Search for the cell housing the specified text and yield its [x, y] center coordinate. 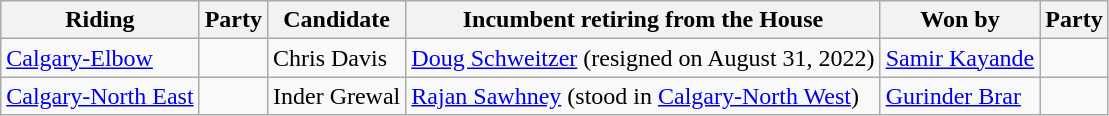
Chris Davis [336, 58]
Doug Schweitzer (resigned on August 31, 2022) [643, 58]
Incumbent retiring from the House [643, 20]
Won by [960, 20]
Rajan Sawhney (stood in Calgary-North West) [643, 96]
Calgary-North East [100, 96]
Calgary-Elbow [100, 58]
Gurinder Brar [960, 96]
Candidate [336, 20]
Riding [100, 20]
Inder Grewal [336, 96]
Samir Kayande [960, 58]
